Return (X, Y) of the center of cell containing provided text 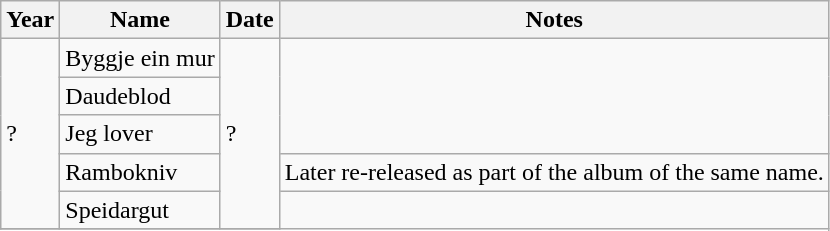
Name (140, 20)
Notes (554, 20)
Speidargut (140, 210)
Byggje ein mur (140, 58)
Rambokniv (140, 172)
Year (30, 20)
Later re-released as part of the album of the same name. (554, 172)
Date (250, 20)
Jeg lover (140, 134)
Daudeblod (140, 96)
